Pinpoint the cell where the given text exists, returning its [X, Y] midpoint coordinate. 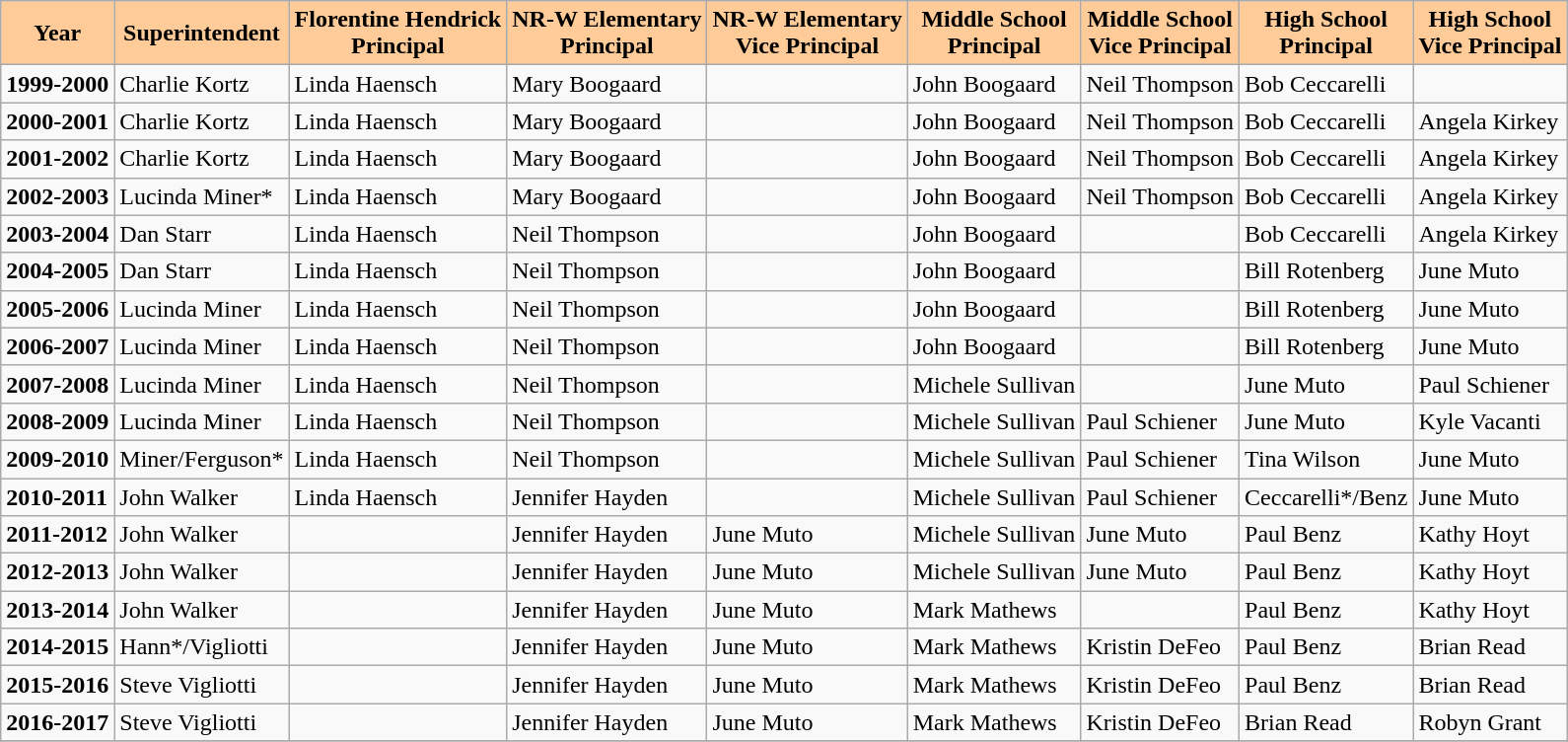
2001-2002 [57, 159]
Lucinda Miner* [201, 196]
Hann*/Vigliotti [201, 647]
2007-2008 [57, 384]
NR-W ElementaryPrincipal [607, 34]
2016-2017 [57, 722]
Florentine HendrickPrincipal [398, 34]
2008-2009 [57, 421]
2009-2010 [57, 459]
2000-2001 [57, 121]
High SchoolPrincipal [1326, 34]
Kyle Vacanti [1490, 421]
High SchoolVice Principal [1490, 34]
Tina Wilson [1326, 459]
Superintendent [201, 34]
2006-2007 [57, 346]
Robyn Grant [1490, 722]
2014-2015 [57, 647]
1999-2000 [57, 84]
Year [57, 34]
2015-2016 [57, 685]
2013-2014 [57, 610]
Middle SchoolPrincipal [994, 34]
NR-W ElementaryVice Principal [807, 34]
2005-2006 [57, 309]
Miner/Ferguson* [201, 459]
2004-2005 [57, 271]
Middle SchoolVice Principal [1160, 34]
Ceccarelli*/Benz [1326, 496]
2011-2012 [57, 535]
2002-2003 [57, 196]
2003-2004 [57, 234]
2010-2011 [57, 496]
2012-2013 [57, 572]
